Return the [X, Y] coordinate for the center point of the cell that contains the specified text.  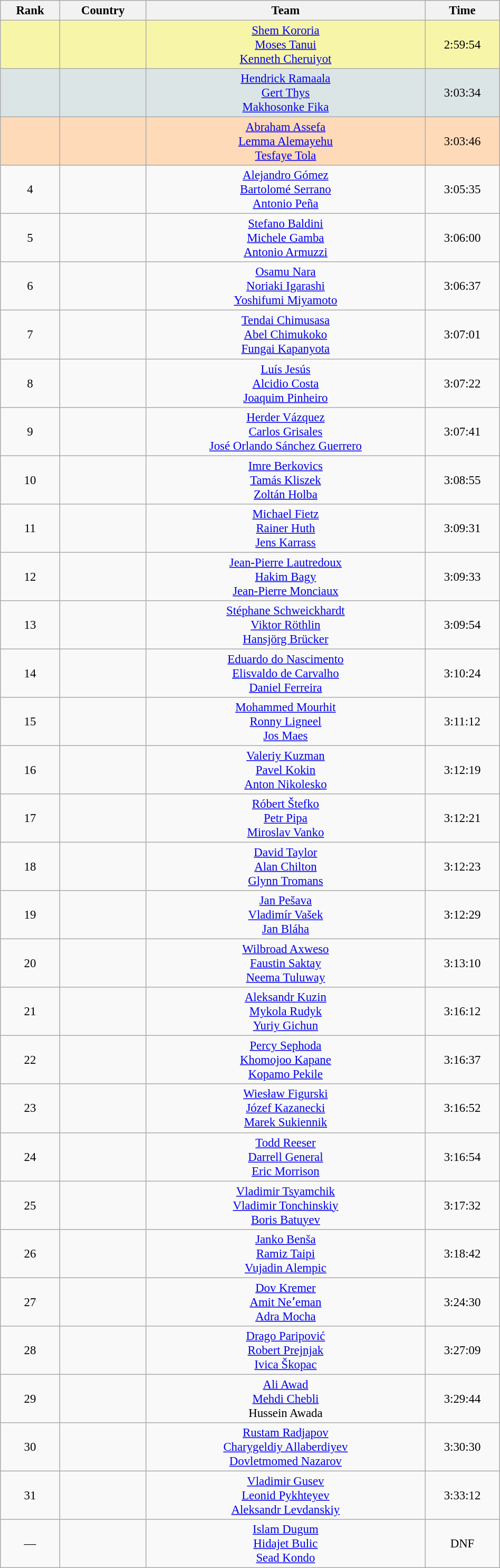
Wilbroad AxwesoFaustin SaktayNeema Tuluway [286, 964]
25 [31, 1205]
3:09:54 [463, 625]
9 [31, 431]
27 [31, 1302]
3:07:41 [463, 431]
20 [31, 964]
Imre BerkovicsTamás KliszekZoltán Holba [286, 480]
3:29:44 [463, 1399]
Country [103, 11]
26 [31, 1253]
3:03:46 [463, 141]
Islam DugumHidajet BulicSead Kondo [286, 1544]
Osamu NaraNoriaki IgarashiYoshifumi Miyamoto [286, 286]
3:27:09 [463, 1350]
Eduardo do NascimentoElisvaldo de CarvalhoDaniel Ferreira [286, 673]
19 [31, 915]
23 [31, 1109]
3:12:19 [463, 770]
3:06:00 [463, 238]
Abraham AssefaLemma AlemayehuTesfaye Tola [286, 141]
Valeriy KuzmanPavel KokinAnton Nikolesko [286, 770]
14 [31, 673]
3:33:12 [463, 1495]
18 [31, 867]
Aleksandr KuzinMykola RudykYuriy Gichun [286, 1012]
3:12:29 [463, 915]
3:24:30 [463, 1302]
3:13:10 [463, 964]
22 [31, 1060]
Jean-Pierre LautredouxHakim BagyJean-Pierre Monciaux [286, 577]
6 [31, 286]
Vladimir TsyamchikVladimir TonchinskiyBoris Batuyev [286, 1205]
30 [31, 1447]
28 [31, 1350]
7 [31, 335]
Percy SephodaKhomojoo KapaneKopamo Pekile [286, 1060]
3:08:55 [463, 480]
Róbert ŠtefkoPetr PipaMiroslav Vanko [286, 818]
10 [31, 480]
Jan PešavaVladimír VašekJan Bláha [286, 915]
Stefano BaldiniMichele GambaAntonio Armuzzi [286, 238]
3:12:21 [463, 818]
3:17:32 [463, 1205]
Stéphane SchweickhardtViktor RöthlinHansjörg Brücker [286, 625]
3:16:52 [463, 1109]
17 [31, 818]
29 [31, 1399]
3:16:54 [463, 1157]
5 [31, 238]
David TaylorAlan ChiltonGlynn Tromans [286, 867]
4 [31, 190]
3:16:37 [463, 1060]
Shem KororiaMoses TanuiKenneth Cheruiyot [286, 45]
3:10:24 [463, 673]
3:03:34 [463, 93]
2:59:54 [463, 45]
Mohammed MourhitRonny LigneelJos Maes [286, 722]
3:05:35 [463, 190]
3:11:12 [463, 722]
8 [31, 383]
DNF [463, 1544]
3:18:42 [463, 1253]
3:07:01 [463, 335]
31 [31, 1495]
3:30:30 [463, 1447]
3:09:33 [463, 577]
Wiesław FigurskiJózef KazaneckiMarek Sukiennik [286, 1109]
Todd ReeserDarrell GeneralEric Morrison [286, 1157]
Time [463, 11]
3:09:31 [463, 528]
Rank [31, 11]
24 [31, 1157]
— [31, 1544]
3:12:23 [463, 867]
Team [286, 11]
Michael FietzRainer HuthJens Karrass [286, 528]
12 [31, 577]
21 [31, 1012]
Luís JesúsAlcidio CostaJoaquim Pinheiro [286, 383]
3:06:37 [463, 286]
13 [31, 625]
15 [31, 722]
3:07:22 [463, 383]
Herder VázquezCarlos GrisalesJosé Orlando Sánchez Guerrero [286, 431]
Ali AwadMehdi ChebliHussein Awada [286, 1399]
16 [31, 770]
Vladimir GusevLeonid PykhteyevAleksandr Levdanskiy [286, 1495]
Dov KremerAmit NeʼemanAdra Mocha [286, 1302]
11 [31, 528]
Rustam RadjapovCharygeldiy AllaberdiyevDovletmomed Nazarov [286, 1447]
Tendai ChimusasaAbel ChimukokoFungai Kapanyota [286, 335]
3:16:12 [463, 1012]
Hendrick RamaalaGert ThysMakhosonke Fika [286, 93]
Alejandro GómezBartolomé SerranoAntonio Peña [286, 190]
Drago ParipovićRobert PrejnjakIvica Škopac [286, 1350]
Janko BenšaRamiz TaipiVujadin Alempic [286, 1253]
